Detect which cell encompasses the target text, then output its (x, y) center coordinate. 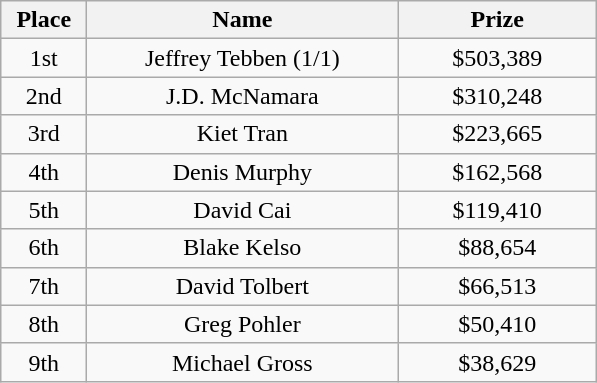
Kiet Tran (242, 134)
$38,629 (498, 362)
$119,410 (498, 210)
David Tolbert (242, 286)
J.D. McNamara (242, 96)
3rd (44, 134)
David Cai (242, 210)
9th (44, 362)
$503,389 (498, 58)
Denis Murphy (242, 172)
Prize (498, 20)
5th (44, 210)
1st (44, 58)
$66,513 (498, 286)
2nd (44, 96)
Blake Kelso (242, 248)
8th (44, 324)
$50,410 (498, 324)
$223,665 (498, 134)
$162,568 (498, 172)
$310,248 (498, 96)
Greg Pohler (242, 324)
Name (242, 20)
4th (44, 172)
Michael Gross (242, 362)
Jeffrey Tebben (1/1) (242, 58)
7th (44, 286)
$88,654 (498, 248)
6th (44, 248)
Place (44, 20)
